Scan for the cell matching the given text and deliver its (X, Y) coordinate at center. 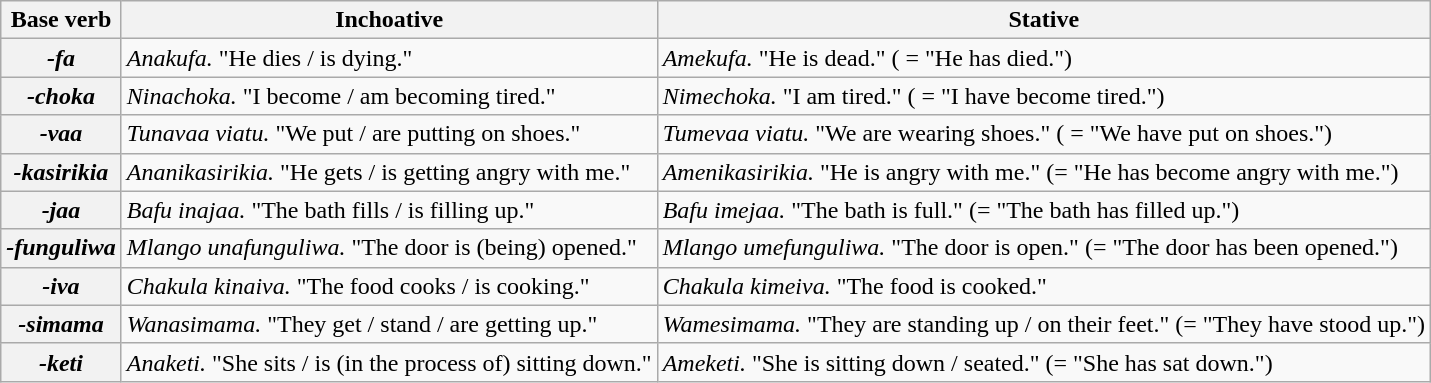
Wanasimama. "They get / stand / are getting up." (389, 324)
-keti (61, 362)
Base verb (61, 20)
Ameketi. "She is sitting down / seated." (= "She has sat down.") (1044, 362)
Amekufa. "He is dead." ( = "He has died.") (1044, 58)
-simama (61, 324)
-funguliwa (61, 248)
-vaa (61, 134)
Tunavaa viatu. "We put / are putting on shoes." (389, 134)
-jaa (61, 210)
Bafu imejaa. "The bath is full." (= "The bath has filled up.") (1044, 210)
Tumevaa viatu. "We are wearing shoes." ( = "We have put on shoes.") (1044, 134)
-iva (61, 286)
Anakufa. "He dies / is dying." (389, 58)
-kasirikia (61, 172)
-fa (61, 58)
Stative (1044, 20)
Anaketi. "She sits / is (in the process of) sitting down." (389, 362)
Inchoative (389, 20)
Ninachoka. "I become / am becoming tired." (389, 96)
Chakula kinaiva. "The food cooks / is cooking." (389, 286)
Chakula kimeiva. "The food is cooked." (1044, 286)
Nimechoka. "I am tired." ( = "I have become tired.") (1044, 96)
Amenikasirikia. "He is angry with me." (= "He has become angry with me.") (1044, 172)
Ananikasirikia. "He gets / is getting angry with me." (389, 172)
Bafu inajaa. "The bath fills / is filling up." (389, 210)
Wamesimama. "They are standing up / on their feet." (= "They have stood up.") (1044, 324)
Mlango umefunguliwa. "The door is open." (= "The door has been opened.") (1044, 248)
Mlango unafunguliwa. "The door is (being) opened." (389, 248)
-choka (61, 96)
